From the cell containing the given text, extract its center point as (X, Y) coordinate. 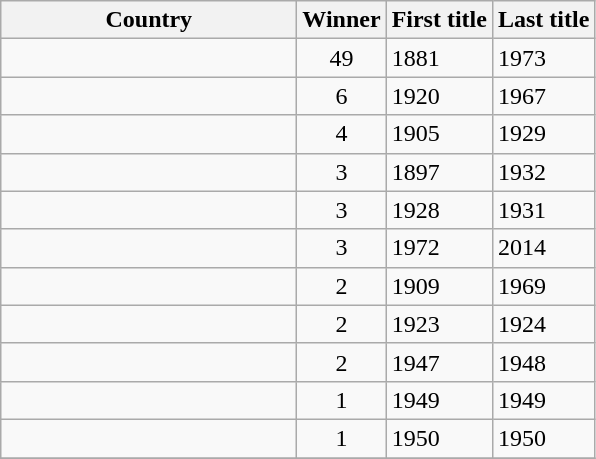
1969 (543, 286)
1967 (543, 96)
1948 (543, 362)
1929 (543, 134)
First title (439, 20)
Last title (543, 20)
1897 (439, 172)
6 (342, 96)
49 (342, 58)
1932 (543, 172)
1909 (439, 286)
Winner (342, 20)
1920 (439, 96)
1931 (543, 210)
Country (149, 20)
1881 (439, 58)
1924 (543, 324)
2014 (543, 248)
1972 (439, 248)
1973 (543, 58)
1928 (439, 210)
1947 (439, 362)
1905 (439, 134)
4 (342, 134)
1923 (439, 324)
